Extract the (X, Y) coordinate from the center of the cell holding the provided text.  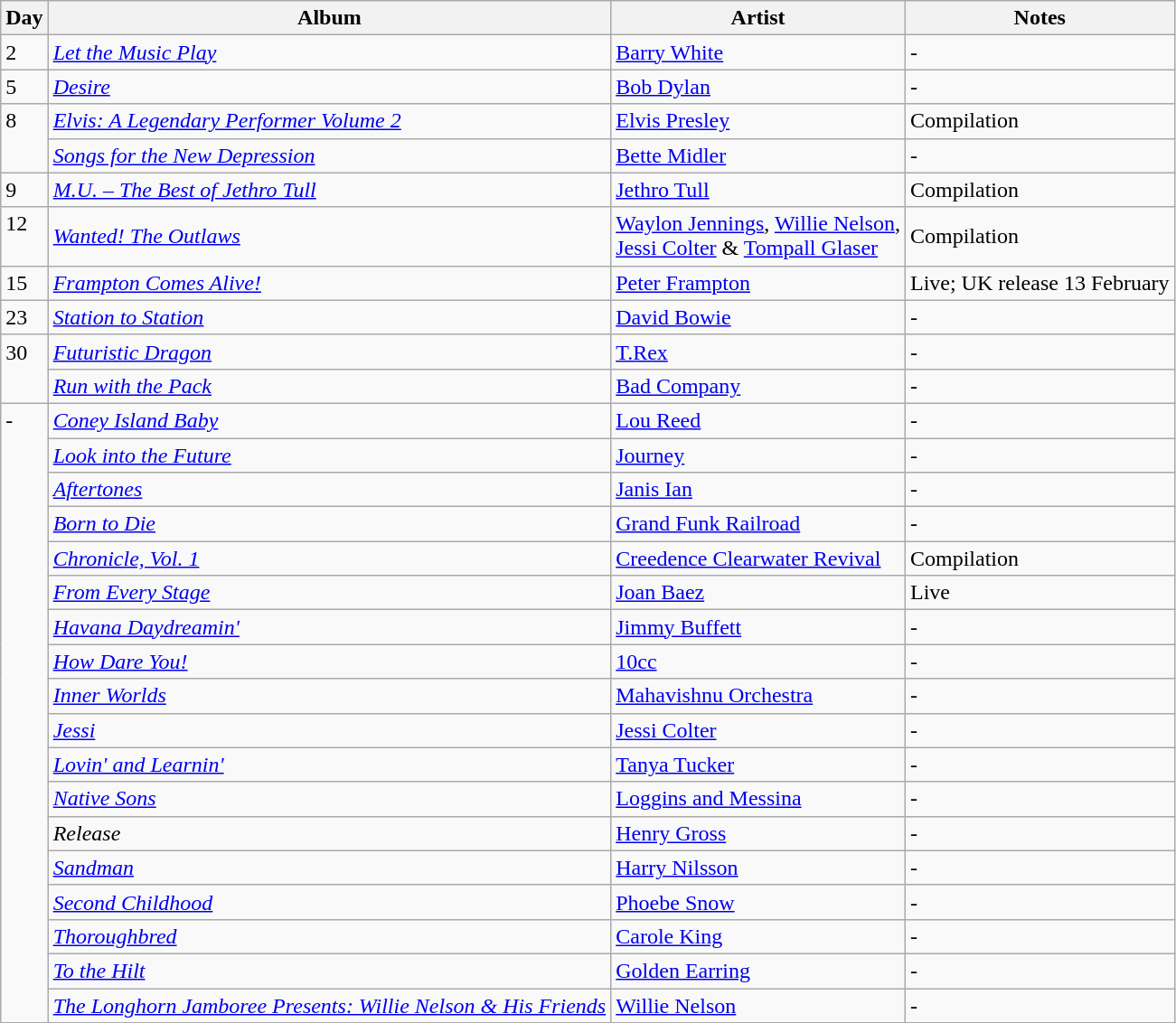
Barry White (758, 52)
Grand Funk Railroad (758, 524)
Day (24, 18)
8 (24, 138)
Live; UK release 13 February (1040, 283)
Live (1040, 593)
Creedence Clearwater Revival (758, 558)
Songs for the New Depression (329, 155)
Look into the Future (329, 455)
Jessi Colter (758, 730)
Bob Dylan (758, 87)
Native Sons (329, 799)
Lovin' and Learnin' (329, 765)
Second Childhood (329, 902)
David Bowie (758, 317)
Journey (758, 455)
9 (24, 190)
Station to Station (329, 317)
Joan Baez (758, 593)
Elvis Presley (758, 121)
12 (24, 237)
Run with the Pack (329, 386)
Sandman (329, 868)
Born to Die (329, 524)
Jimmy Buffett (758, 627)
Artist (758, 18)
Waylon Jennings, Willie Nelson, Jessi Colter & Tompall Glaser (758, 237)
10cc (758, 662)
Wanted! The Outlaws (329, 237)
Release (329, 833)
How Dare You! (329, 662)
Lou Reed (758, 420)
Desire (329, 87)
23 (24, 317)
Havana Daydreamin' (329, 627)
Carole King (758, 936)
15 (24, 283)
Golden Earring (758, 971)
To the Hilt (329, 971)
Album (329, 18)
Bad Company (758, 386)
The Longhorn Jamboree Presents: Willie Nelson & His Friends (329, 1006)
Aftertones (329, 490)
Frampton Comes Alive! (329, 283)
Elvis: A Legendary Performer Volume 2 (329, 121)
From Every Stage (329, 593)
M.U. – The Best of Jethro Tull (329, 190)
Peter Frampton (758, 283)
Phoebe Snow (758, 902)
Inner Worlds (329, 696)
Jethro Tull (758, 190)
Tanya Tucker (758, 765)
Mahavishnu Orchestra (758, 696)
Coney Island Baby (329, 420)
Janis Ian (758, 490)
5 (24, 87)
Willie Nelson (758, 1006)
Henry Gross (758, 833)
30 (24, 369)
Jessi (329, 730)
Harry Nilsson (758, 868)
Thoroughbred (329, 936)
T.Rex (758, 352)
Chronicle, Vol. 1 (329, 558)
2 (24, 52)
Notes (1040, 18)
Bette Midler (758, 155)
Futuristic Dragon (329, 352)
Loggins and Messina (758, 799)
Let the Music Play (329, 52)
